Identify which cell holds the provided text, then report its (x, y) central coordinate. 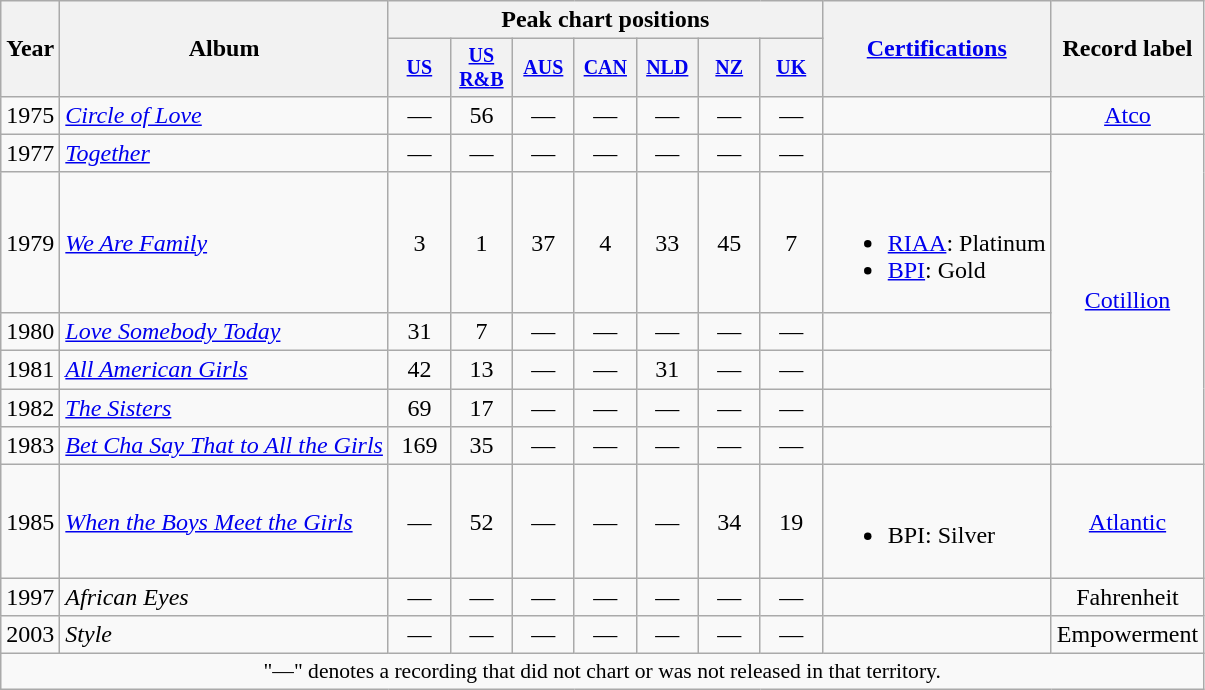
We Are Family (224, 242)
1975 (30, 115)
45 (729, 242)
CAN (605, 68)
Cotillion (1127, 299)
13 (481, 370)
Together (224, 153)
NLD (667, 68)
19 (791, 522)
Love Somebody Today (224, 331)
USR&B (481, 68)
Style (224, 635)
Certifications (936, 49)
Empowerment (1127, 635)
1997 (30, 597)
169 (419, 446)
Album (224, 49)
RIAA: PlatinumBPI: Gold (936, 242)
52 (481, 522)
US (419, 68)
Fahrenheit (1127, 597)
Bet Cha Say That to All the Girls (224, 446)
4 (605, 242)
1983 (30, 446)
1977 (30, 153)
1979 (30, 242)
56 (481, 115)
33 (667, 242)
When the Boys Meet the Girls (224, 522)
Peak chart positions (605, 20)
1982 (30, 408)
1980 (30, 331)
All American Girls (224, 370)
1981 (30, 370)
69 (419, 408)
3 (419, 242)
NZ (729, 68)
2003 (30, 635)
Year (30, 49)
1985 (30, 522)
Atlantic (1127, 522)
AUS (543, 68)
The Sisters (224, 408)
UK (791, 68)
42 (419, 370)
37 (543, 242)
17 (481, 408)
34 (729, 522)
BPI: Silver (936, 522)
African Eyes (224, 597)
Circle of Love (224, 115)
"—" denotes a recording that did not chart or was not released in that territory. (602, 672)
Record label (1127, 49)
Atco (1127, 115)
35 (481, 446)
1 (481, 242)
